Provide the (x, y) coordinate of the cell's center where the given text is located.  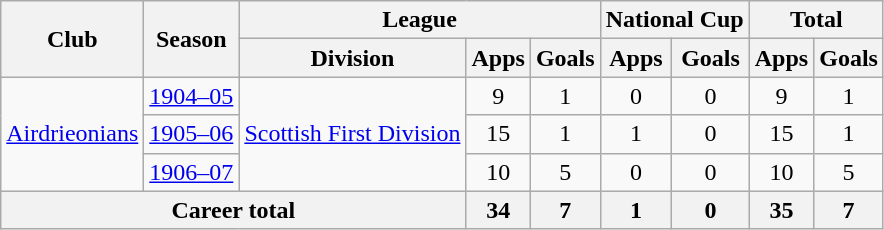
1906–07 (192, 172)
34 (498, 210)
1904–05 (192, 96)
35 (781, 210)
Division (352, 58)
Club (72, 39)
Season (192, 39)
Total (816, 20)
League (420, 20)
Career total (234, 210)
Scottish First Division (352, 134)
1905–06 (192, 134)
Airdrieonians (72, 134)
National Cup (674, 20)
